Extract the (x, y) coordinate from the center of the cell holding the provided text.  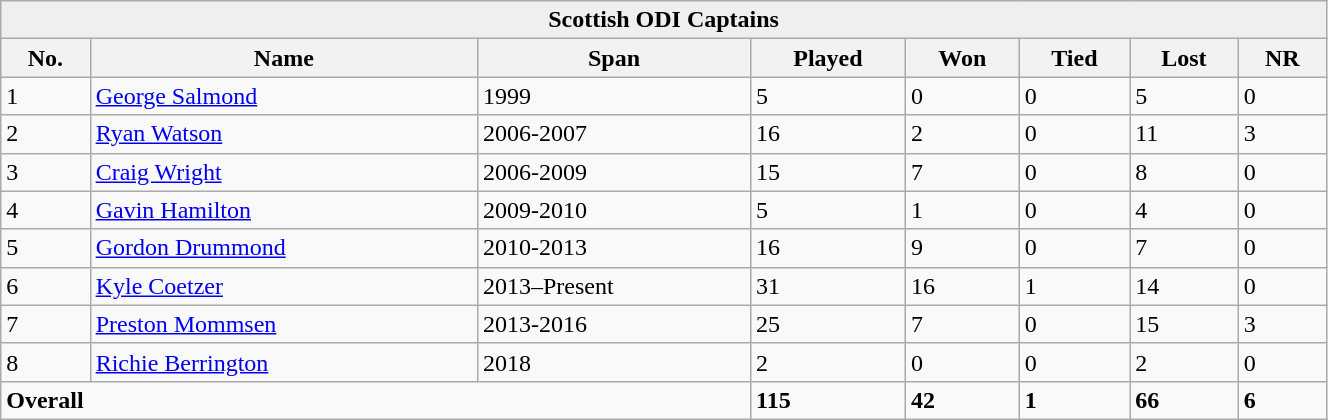
Ryan Watson (284, 134)
Won (962, 58)
Played (828, 58)
Lost (1184, 58)
1999 (614, 96)
115 (828, 400)
2013–Present (614, 286)
Name (284, 58)
2006-2007 (614, 134)
2006-2009 (614, 172)
George Salmond (284, 96)
31 (828, 286)
2018 (614, 362)
2009-2010 (614, 210)
2010-2013 (614, 248)
14 (1184, 286)
Kyle Coetzer (284, 286)
Preston Mommsen (284, 324)
Scottish ODI Captains (664, 20)
Span (614, 58)
9 (962, 248)
Overall (376, 400)
2013-2016 (614, 324)
Craig Wright (284, 172)
Gavin Hamilton (284, 210)
NR (1282, 58)
25 (828, 324)
No. (46, 58)
Tied (1074, 58)
66 (1184, 400)
Richie Berrington (284, 362)
42 (962, 400)
11 (1184, 134)
Gordon Drummond (284, 248)
